Return [X, Y] of the center of cell containing provided text 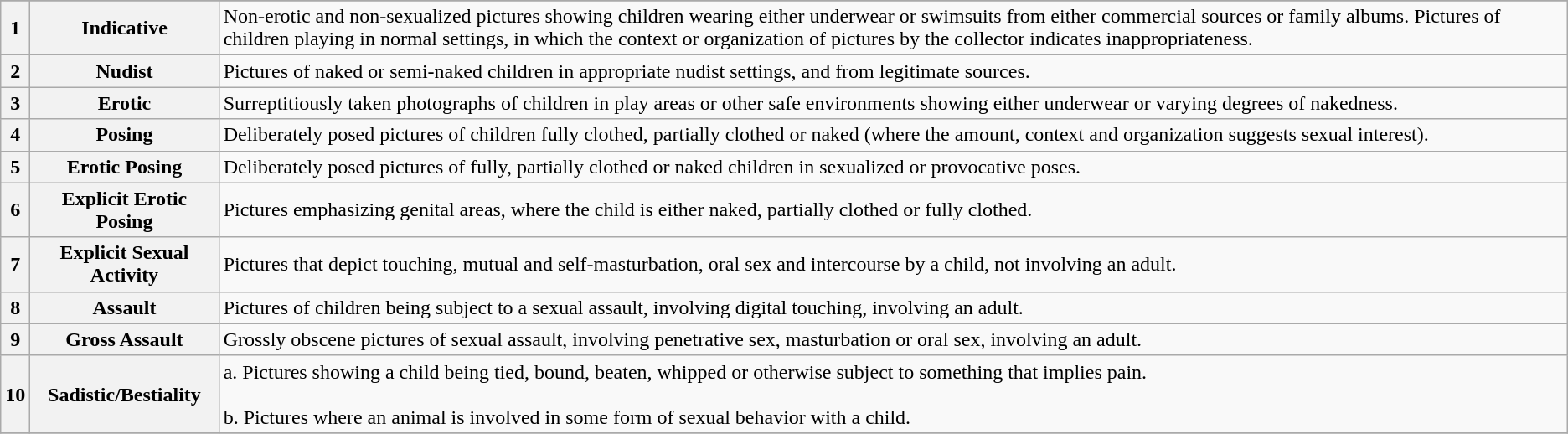
10 [15, 394]
Pictures of naked or semi-naked children in appropriate nudist settings, and from legitimate sources. [893, 71]
3 [15, 103]
Grossly obscene pictures of sexual assault, involving penetrative sex, masturbation or oral sex, involving an adult. [893, 339]
Explicit Erotic Posing [124, 209]
Pictures that depict touching, mutual and self-masturbation, oral sex and intercourse by a child, not involving an adult. [893, 265]
8 [15, 307]
4 [15, 135]
Surreptitiously taken photographs of children in play areas or other safe environments showing either underwear or varying degrees of nakedness. [893, 103]
Explicit Sexual Activity [124, 265]
Indicative [124, 28]
Erotic [124, 103]
Deliberately posed pictures of fully, partially clothed or naked children in sexualized or provocative poses. [893, 167]
Pictures of children being subject to a sexual assault, involving digital touching, involving an adult. [893, 307]
2 [15, 71]
Pictures emphasizing genital areas, where the child is either naked, partially clothed or fully clothed. [893, 209]
7 [15, 265]
Erotic Posing [124, 167]
Assault [124, 307]
Gross Assault [124, 339]
1 [15, 28]
Posing [124, 135]
Sadistic/Bestiality [124, 394]
6 [15, 209]
Nudist [124, 71]
5 [15, 167]
9 [15, 339]
